Extract the [x, y] coordinate from the center of the cell holding the provided text.  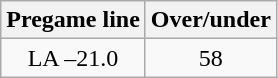
LA –21.0 [74, 58]
Pregame line [74, 20]
58 [210, 58]
Over/under [210, 20]
